Determine the [x, y] coordinate at the center of the cell enclosing the given text.  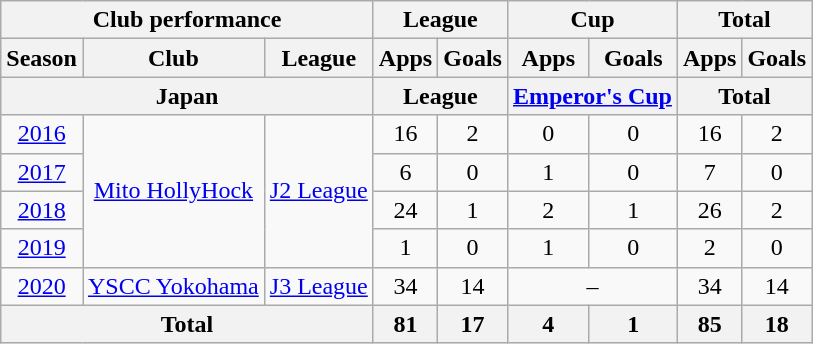
81 [405, 324]
17 [473, 324]
6 [405, 172]
2020 [42, 286]
J3 League [318, 286]
YSCC Yokohama [173, 286]
26 [709, 210]
Club [173, 58]
85 [709, 324]
Cup [592, 20]
2016 [42, 134]
Japan [188, 96]
2018 [42, 210]
18 [777, 324]
2017 [42, 172]
– [592, 286]
Club performance [188, 20]
Emperor's Cup [592, 96]
Mito HollyHock [173, 191]
24 [405, 210]
Season [42, 58]
7 [709, 172]
4 [548, 324]
2019 [42, 248]
J2 League [318, 191]
